Extract the [X, Y] coordinate from the center of the cell holding the provided text.  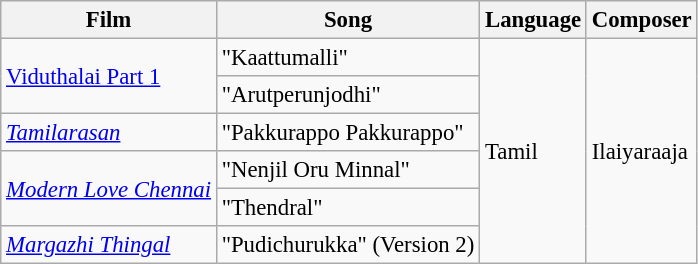
Viduthalai Part 1 [109, 76]
Language [534, 20]
Song [348, 20]
"Arutperunjodhi" [348, 95]
"Kaattumalli" [348, 58]
"Pakkurappo Pakkurappo" [348, 133]
"Pudichurukka" (Version 2) [348, 245]
Composer [642, 20]
Margazhi Thingal [109, 245]
"Thendral" [348, 208]
"Nenjil Oru Minnal" [348, 170]
Film [109, 20]
Modern Love Chennai [109, 188]
Tamilarasan [109, 133]
